For the text-containing cell, return its midpoint in (X, Y) coordinate format. 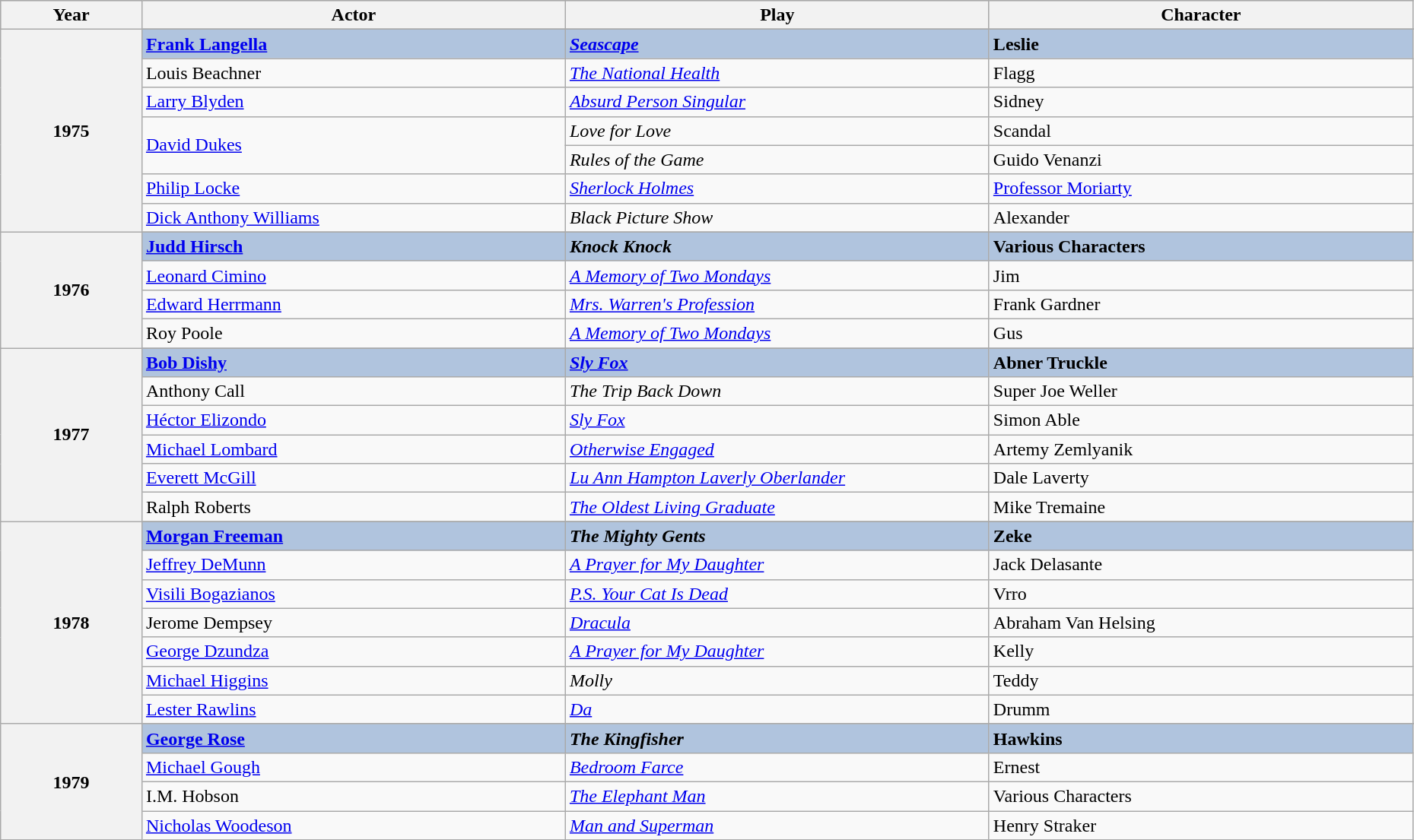
George Dzundza (353, 651)
Lester Rawlins (353, 709)
Dick Anthony Williams (353, 217)
Michael Higgins (353, 680)
Philip Locke (353, 189)
Louis Beachner (353, 73)
Sherlock Holmes (777, 189)
The National Health (777, 73)
Jim (1200, 275)
Gus (1200, 333)
Mike Tremaine (1200, 507)
Henry Straker (1200, 825)
Morgan Freeman (353, 536)
David Dukes (353, 145)
Edward Herrmann (353, 304)
Seascape (777, 44)
Michael Lombard (353, 449)
1975 (71, 131)
Da (777, 709)
Judd Hirsch (353, 246)
Mrs. Warren's Profession (777, 304)
Absurd Person Singular (777, 102)
Zeke (1200, 536)
Nicholas Woodeson (353, 825)
Jerome Dempsey (353, 623)
Frank Langella (353, 44)
1979 (71, 781)
Alexander (1200, 217)
Bob Dishy (353, 363)
Dale Laverty (1200, 478)
Scandal (1200, 131)
Vrro (1200, 594)
The Oldest Living Graduate (777, 507)
Roy Poole (353, 333)
Play (777, 15)
Kelly (1200, 651)
1977 (71, 435)
1978 (71, 623)
Bedroom Farce (777, 767)
Flagg (1200, 73)
Dracula (777, 623)
The Elephant Man (777, 796)
Artemy Zemlyanik (1200, 449)
Drumm (1200, 709)
The Kingfisher (777, 738)
Lu Ann Hampton Laverly Oberlander (777, 478)
Abner Truckle (1200, 363)
Guido Venanzi (1200, 160)
Sidney (1200, 102)
Leonard Cimino (353, 275)
Teddy (1200, 680)
Character (1200, 15)
Rules of the Game (777, 160)
Everett McGill (353, 478)
Larry Blyden (353, 102)
Anthony Call (353, 391)
Black Picture Show (777, 217)
P.S. Your Cat Is Dead (777, 594)
Leslie (1200, 44)
Simon Able (1200, 420)
Ralph Roberts (353, 507)
Love for Love (777, 131)
Super Joe Weller (1200, 391)
Héctor Elizondo (353, 420)
Frank Gardner (1200, 304)
Abraham Van Helsing (1200, 623)
Ernest (1200, 767)
Michael Gough (353, 767)
Year (71, 15)
Visili Bogazianos (353, 594)
Molly (777, 680)
The Trip Back Down (777, 391)
George Rose (353, 738)
Actor (353, 15)
Knock Knock (777, 246)
Jeffrey DeMunn (353, 565)
1976 (71, 290)
The Mighty Gents (777, 536)
Man and Superman (777, 825)
Hawkins (1200, 738)
Otherwise Engaged (777, 449)
Jack Delasante (1200, 565)
I.M. Hobson (353, 796)
Professor Moriarty (1200, 189)
